Extract the (x, y) coordinate from the center of the cell holding the provided text.  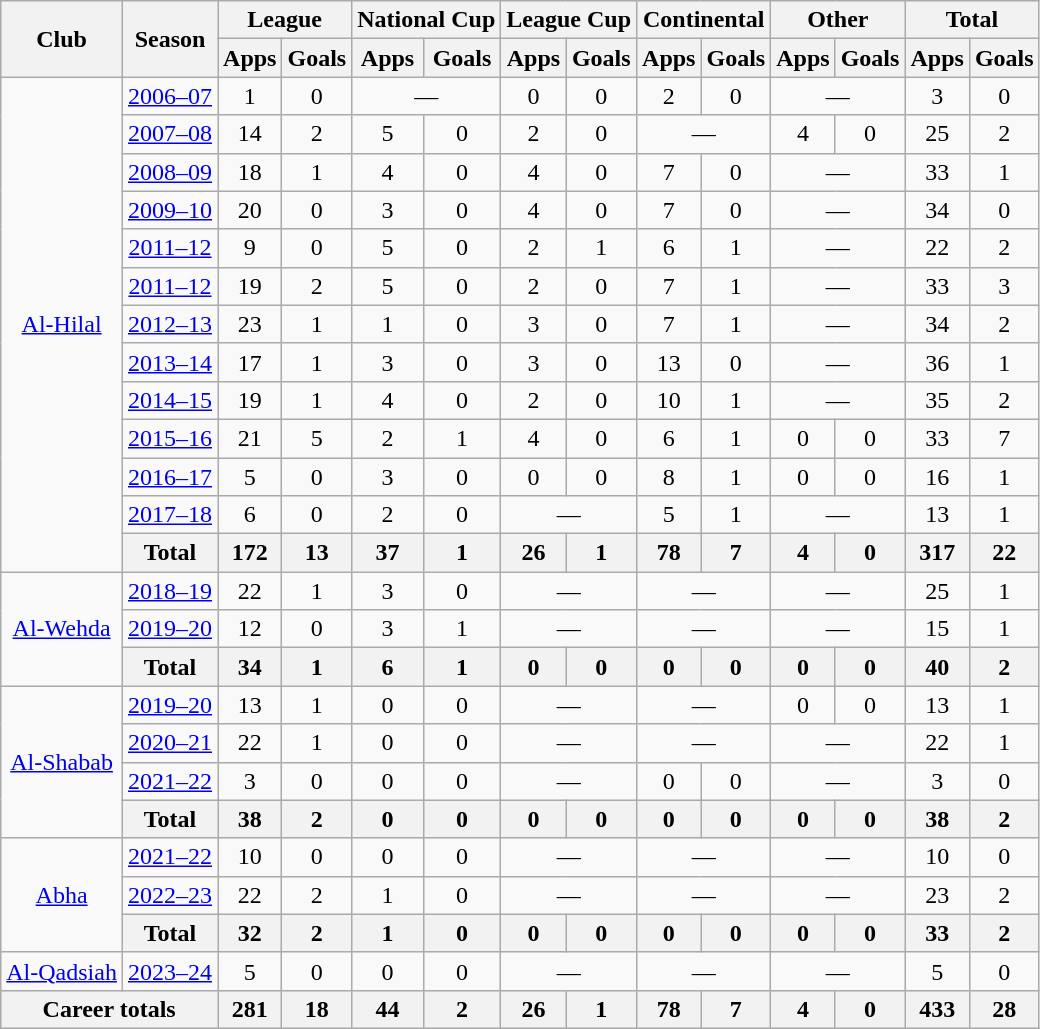
2022–23 (170, 895)
2023–24 (170, 971)
281 (250, 1009)
16 (937, 477)
2008–09 (170, 172)
35 (937, 400)
317 (937, 553)
Al-Wehda (62, 629)
2020–21 (170, 743)
Season (170, 39)
League (285, 20)
37 (388, 553)
17 (250, 362)
2013–14 (170, 362)
28 (1004, 1009)
League Cup (569, 20)
21 (250, 438)
Al-Hilal (62, 324)
433 (937, 1009)
Other (838, 20)
14 (250, 134)
40 (937, 667)
Career totals (110, 1009)
2017–18 (170, 515)
Club (62, 39)
2018–19 (170, 591)
Abha (62, 895)
32 (250, 933)
Al-Shabab (62, 762)
20 (250, 210)
8 (669, 477)
National Cup (426, 20)
44 (388, 1009)
2007–08 (170, 134)
15 (937, 629)
2009–10 (170, 210)
2015–16 (170, 438)
2012–13 (170, 324)
Al-Qadsiah (62, 971)
2014–15 (170, 400)
Continental (704, 20)
9 (250, 248)
2006–07 (170, 96)
2016–17 (170, 477)
36 (937, 362)
12 (250, 629)
172 (250, 553)
